Output the [X, Y] coordinate of the center of the cell containing the given text.  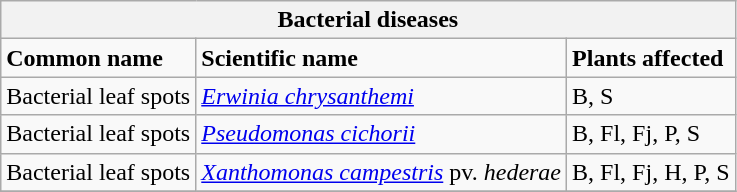
Common name [98, 58]
Xanthomonas campestris pv. hederae [382, 172]
Scientific name [382, 58]
B, S [651, 96]
B, Fl, Fj, P, S [651, 134]
Bacterial diseases [368, 20]
Plants affected [651, 58]
Erwinia chrysanthemi [382, 96]
B, Fl, Fj, H, P, S [651, 172]
Pseudomonas cichorii [382, 134]
